Identify which cell holds the provided text, then report its [X, Y] central coordinate. 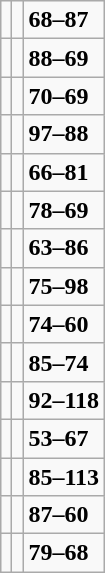
92–118 [64, 400]
85–113 [64, 477]
53–67 [64, 438]
63–86 [64, 248]
87–60 [64, 515]
66–81 [64, 172]
75–98 [64, 286]
79–68 [64, 553]
68–87 [64, 20]
97–88 [64, 134]
74–60 [64, 324]
85–74 [64, 362]
78–69 [64, 210]
88–69 [64, 58]
70–69 [64, 96]
